From the cell containing the given text, extract its center point as [X, Y] coordinate. 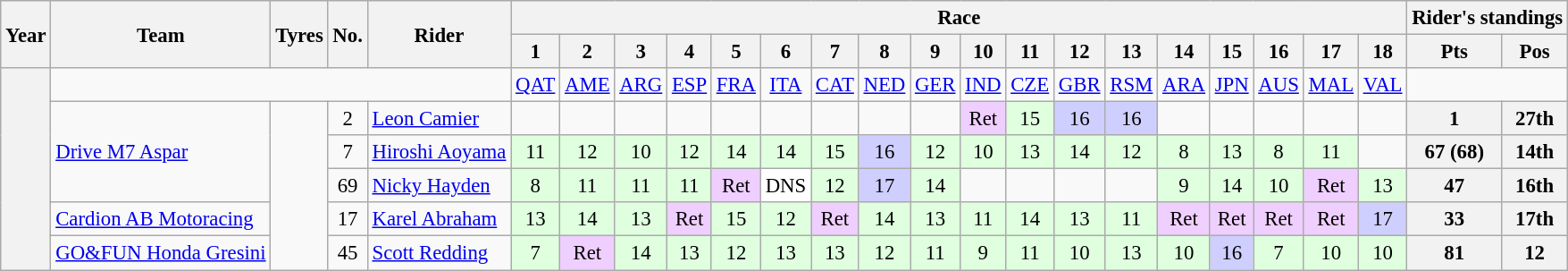
NED [885, 85]
GO&FUN Honda Gresini [161, 253]
JPN [1231, 85]
RSM [1131, 85]
81 [1455, 253]
IND [983, 85]
Nicky Hayden [440, 186]
Pts [1455, 52]
ITA [785, 85]
CAT [835, 85]
No. [348, 34]
16th [1535, 186]
Drive M7 Aspar [161, 152]
Race [960, 18]
4 [690, 52]
Pos [1535, 52]
45 [348, 253]
18 [1382, 52]
47 [1455, 186]
27th [1535, 119]
VAL [1382, 85]
Scott Redding [440, 253]
ESP [690, 85]
GER [935, 85]
14th [1535, 152]
Year [26, 34]
MAL [1331, 85]
CZE [1030, 85]
Team [161, 34]
3 [641, 52]
69 [348, 186]
Rider's standings [1488, 18]
Cardion AB Motoracing [161, 219]
ARA [1185, 85]
AME [588, 85]
FRA [736, 85]
5 [736, 52]
67 (68) [1455, 152]
GBR [1079, 85]
QAT [536, 85]
AUS [1279, 85]
Rider [440, 34]
Karel Abraham [440, 219]
17th [1535, 219]
33 [1455, 219]
6 [785, 52]
Hiroshi Aoyama [440, 152]
Tyres [299, 34]
Leon Camier [440, 119]
DNS [785, 186]
ARG [641, 85]
